Search for the cell housing the specified text and yield its (x, y) center coordinate. 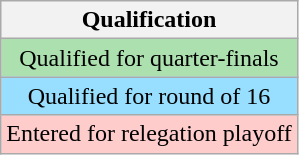
Entered for relegation playoff (150, 134)
Qualified for round of 16 (150, 96)
Qualification (150, 20)
Qualified for quarter-finals (150, 58)
